For the text-containing cell, return its midpoint in [x, y] coordinate format. 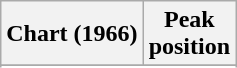
Peak position [189, 34]
Chart (1966) [72, 34]
